Provide the (X, Y) coordinate of the cell's center where the given text is located.  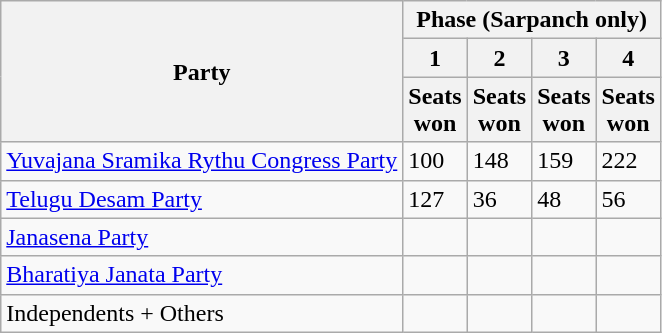
56 (628, 199)
36 (499, 199)
3 (564, 58)
2 (499, 58)
100 (435, 161)
148 (499, 161)
Party (202, 72)
Bharatiya Janata Party (202, 275)
48 (564, 199)
Independents + Others (202, 313)
Janasena Party (202, 237)
Telugu Desam Party (202, 199)
4 (628, 58)
1 (435, 58)
222 (628, 161)
127 (435, 199)
159 (564, 161)
Phase (Sarpanch only) (532, 20)
Yuvajana Sramika Rythu Congress Party (202, 161)
